Detect which cell encompasses the target text, then output its (X, Y) center coordinate. 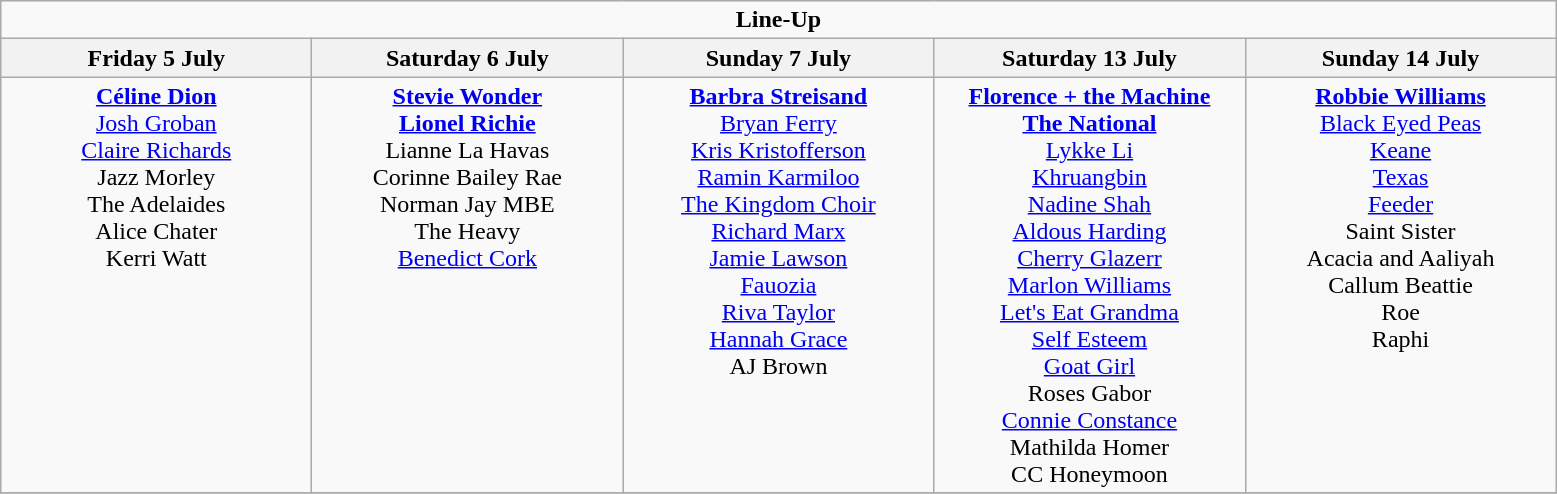
Line-Up (778, 20)
Barbra Streisand Bryan Ferry Kris Kristofferson Ramin Karmiloo The Kingdom Choir Richard Marx Jamie Lawson Fauozia Riva Taylor Hannah Grace AJ Brown (778, 285)
Sunday 7 July (778, 58)
Sunday 14 July (1400, 58)
Stevie Wonder Lionel Richie Lianne La Havas Corinne Bailey Rae Norman Jay MBE The Heavy Benedict Cork (468, 285)
Saturday 13 July (1090, 58)
Friday 5 July (156, 58)
Céline DionJosh GrobanClaire RichardsJazz MorleyThe AdelaidesAlice ChaterKerri Watt (156, 285)
Saturday 6 July (468, 58)
Robbie WilliamsBlack Eyed Peas Keane Texas Feeder Saint Sister Acacia and Aaliyah Callum Beattie Roe Raphi (1400, 285)
